Detect which cell encompasses the target text, then output its (x, y) center coordinate. 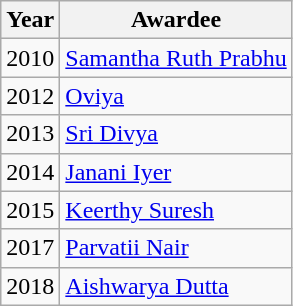
Awardee (176, 20)
2014 (30, 172)
2017 (30, 248)
2010 (30, 58)
2015 (30, 210)
Samantha Ruth Prabhu (176, 58)
2013 (30, 134)
Parvatii Nair (176, 248)
Oviya (176, 96)
2012 (30, 96)
Sri Divya (176, 134)
Keerthy Suresh (176, 210)
Year (30, 20)
2018 (30, 286)
Aishwarya Dutta (176, 286)
Janani Iyer (176, 172)
